From the cell containing the given text, extract its center point as [x, y] coordinate. 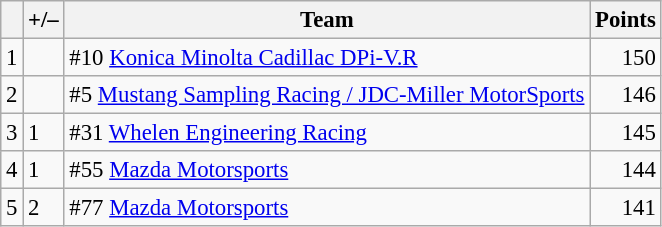
150 [626, 58]
#55 Mazda Motorsports [327, 170]
Team [327, 20]
+/– [44, 20]
#10 Konica Minolta Cadillac DPi-V.R [327, 58]
146 [626, 95]
141 [626, 208]
#77 Mazda Motorsports [327, 208]
#5 Mustang Sampling Racing / JDC-Miller MotorSports [327, 95]
144 [626, 170]
#31 Whelen Engineering Racing [327, 133]
5 [12, 208]
Points [626, 20]
3 [12, 133]
145 [626, 133]
4 [12, 170]
